From the cell containing the given text, extract its center point as (X, Y) coordinate. 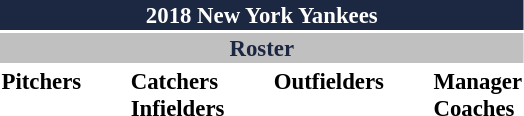
2018 New York Yankees (262, 15)
Roster (262, 48)
